Provide the (x, y) coordinate of the cell's center where the given text is located.  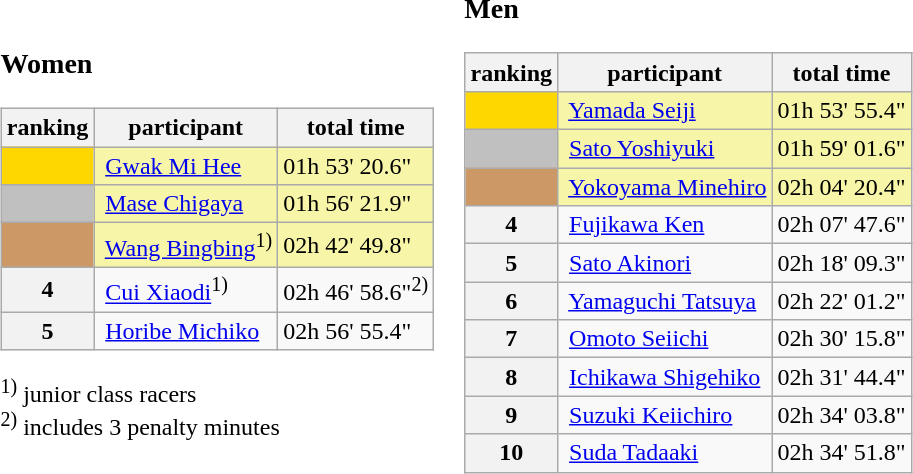
8 (511, 377)
01h 56' 21.9" (356, 204)
Horibe Michiko (186, 331)
9 (511, 415)
10 (511, 453)
02h 56' 55.4" (356, 331)
02h 42' 49.8" (356, 246)
6 (511, 301)
02h 18' 09.3" (842, 263)
01h 53' 20.6" (356, 166)
02h 04' 20.4" (842, 187)
01h 59' 01.6" (842, 149)
Suzuki Keiichiro (665, 415)
Sato Akinori (665, 263)
02h 46' 58.6"2) (356, 290)
02h 31' 44.4" (842, 377)
Yokoyama Minehiro (665, 187)
7 (511, 339)
02h 22' 01.2" (842, 301)
Cui Xiaodi1) (186, 290)
Sato Yoshiyuki (665, 149)
02h 34' 03.8" (842, 415)
Wang Bingbing1) (186, 246)
Fujikawa Ken (665, 225)
Mase Chigaya (186, 204)
02h 34' 51.8" (842, 453)
Omoto Seiichi (665, 339)
02h 07' 47.6" (842, 225)
02h 30' 15.8" (842, 339)
Gwak Mi Hee (186, 166)
Suda Tadaaki (665, 453)
Ichikawa Shigehiko (665, 377)
01h 53' 55.4" (842, 110)
Yamaguchi Tatsuya (665, 301)
Yamada Seiji (665, 110)
